Determine the [X, Y] coordinate at the center of the cell enclosing the given text.  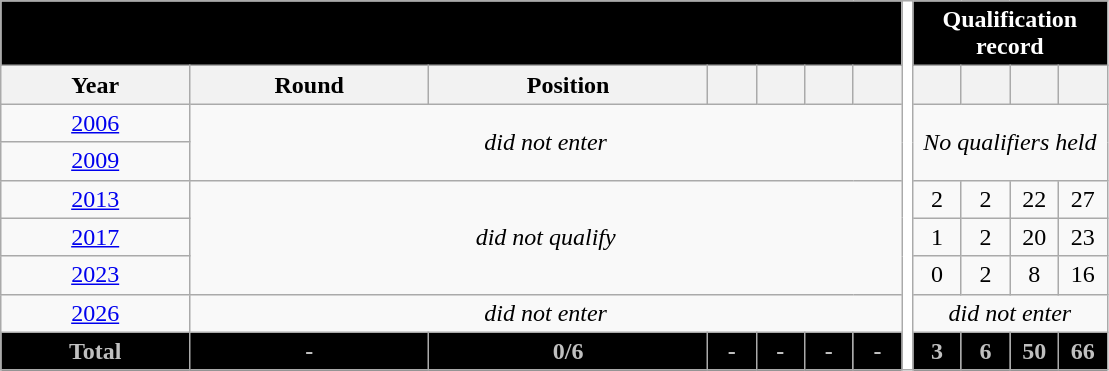
8 [1034, 275]
66 [1082, 351]
did not qualify [546, 237]
2023 [96, 275]
2006 [96, 123]
50 [1034, 351]
6 [986, 351]
22 [1034, 199]
0 [938, 275]
23 [1082, 237]
1 [938, 237]
2009 [96, 161]
20 [1034, 237]
27 [1082, 199]
3 [938, 351]
2026 [96, 313]
Year [96, 85]
Round [310, 85]
16 [1082, 275]
Total [96, 351]
No qualifiers held [1010, 142]
Position [568, 85]
Qualification record [1010, 34]
2017 [96, 237]
0/6 [568, 351]
2013 [96, 199]
